Scan for the cell matching the given text and deliver its (X, Y) coordinate at center. 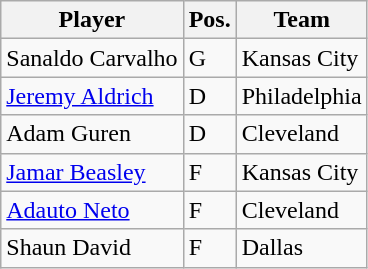
Pos. (210, 20)
Dallas (302, 248)
Adauto Neto (92, 210)
Jeremy Aldrich (92, 96)
Player (92, 20)
Philadelphia (302, 96)
Adam Guren (92, 134)
G (210, 58)
Team (302, 20)
Jamar Beasley (92, 172)
Shaun David (92, 248)
Sanaldo Carvalho (92, 58)
